Identify which cell holds the provided text, then report its [X, Y] central coordinate. 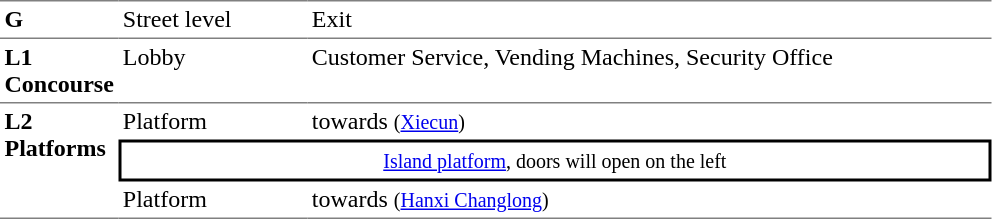
towards (Xiecun) [649, 122]
G [59, 19]
Customer Service, Vending Machines, Security Office [649, 71]
Platform [212, 122]
Lobby [212, 71]
Street level [212, 19]
Exit [649, 19]
L1Concourse [59, 71]
Island platform, doors will open on the left [554, 161]
